Pinpoint the cell where the given text exists, returning its [x, y] midpoint coordinate. 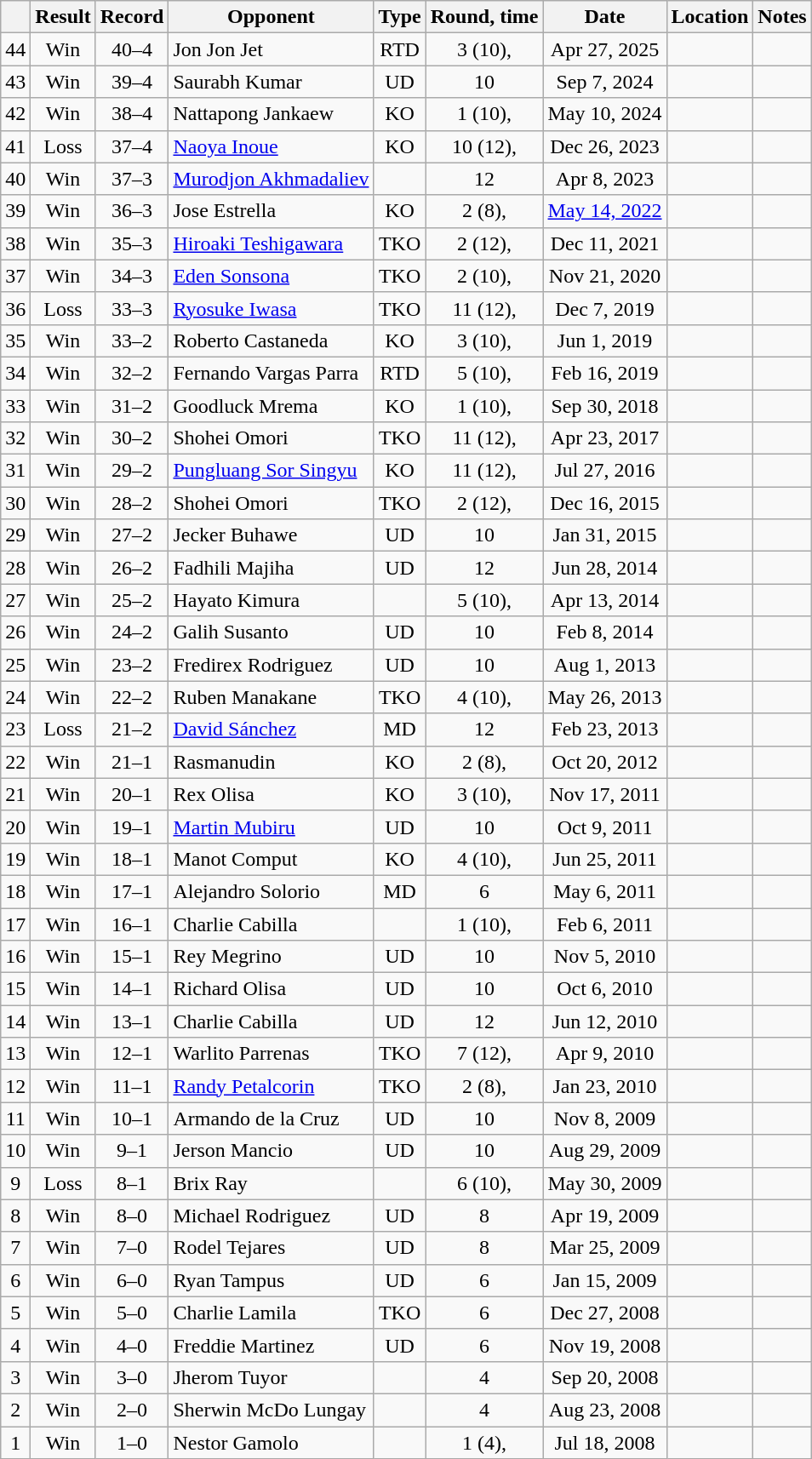
Nov 17, 2011 [604, 794]
8–1 [132, 1183]
Murodjon Akhmadaliev [271, 179]
30 [15, 503]
31 [15, 471]
Randy Petalcorin [271, 1086]
Aug 23, 2008 [604, 1410]
Jun 1, 2019 [604, 340]
Apr 19, 2009 [604, 1216]
10 (12), [484, 146]
Nov 8, 2009 [604, 1119]
13–1 [132, 1021]
Armando de la Cruz [271, 1119]
Dec 11, 2021 [604, 243]
Apr 13, 2014 [604, 600]
Nov 19, 2008 [604, 1345]
Apr 27, 2025 [604, 49]
44 [15, 49]
7–0 [132, 1248]
19–1 [132, 827]
Galih Susanto [271, 632]
40–4 [132, 49]
Charlie Lamila [271, 1313]
26–2 [132, 568]
35–3 [132, 243]
Richard Olisa [271, 989]
23–2 [132, 665]
3 [15, 1377]
Jul 27, 2016 [604, 471]
1 (4), [484, 1443]
Fernando Vargas Parra [271, 373]
28 [15, 568]
2 (10), [484, 276]
Aug 29, 2009 [604, 1151]
Round, time [484, 17]
33–2 [132, 340]
Aug 1, 2013 [604, 665]
40 [15, 179]
1–0 [132, 1443]
Martin Mubiru [271, 827]
30–2 [132, 438]
Dec 27, 2008 [604, 1313]
Nattapong Jankaew [271, 114]
22 [15, 762]
Rey Megrino [271, 957]
32 [15, 438]
34 [15, 373]
Oct 20, 2012 [604, 762]
27 [15, 600]
5–0 [132, 1313]
Oct 9, 2011 [604, 827]
9 [15, 1183]
May 26, 2013 [604, 697]
Naoya Inoue [271, 146]
Fredirex Rodriguez [271, 665]
39 [15, 211]
18 [15, 891]
12–1 [132, 1054]
Jherom Tuyor [271, 1377]
17–1 [132, 891]
Location [710, 17]
11–1 [132, 1086]
Jan 31, 2015 [604, 535]
Brix Ray [271, 1183]
Dec 7, 2019 [604, 308]
Rex Olisa [271, 794]
Rasmanudin [271, 762]
37–3 [132, 179]
35 [15, 340]
21–2 [132, 729]
Jon Jon Jet [271, 49]
2–0 [132, 1410]
6–0 [132, 1280]
22–2 [132, 697]
19 [15, 859]
10–1 [132, 1119]
Jun 28, 2014 [604, 568]
2 [15, 1410]
Apr 23, 2017 [604, 438]
11 [15, 1119]
29–2 [132, 471]
41 [15, 146]
31–2 [132, 406]
23 [15, 729]
May 14, 2022 [604, 211]
20–1 [132, 794]
Fadhili Majiha [271, 568]
Ruben Manakane [271, 697]
37–4 [132, 146]
Hayato Kimura [271, 600]
21 [15, 794]
14–1 [132, 989]
5 [15, 1313]
20 [15, 827]
Sep 20, 2008 [604, 1377]
24 [15, 697]
24–2 [132, 632]
Apr 9, 2010 [604, 1054]
Feb 23, 2013 [604, 729]
Dec 26, 2023 [604, 146]
32–2 [132, 373]
13 [15, 1054]
May 10, 2024 [604, 114]
Roberto Castaneda [271, 340]
Notes [782, 17]
Feb 16, 2019 [604, 373]
Dec 16, 2015 [604, 503]
9–1 [132, 1151]
Oct 6, 2010 [604, 989]
May 30, 2009 [604, 1183]
Jose Estrella [271, 211]
Warlito Parrenas [271, 1054]
26 [15, 632]
Feb 8, 2014 [604, 632]
Jerson Mancio [271, 1151]
1 [15, 1443]
4–0 [132, 1345]
Mar 25, 2009 [604, 1248]
Result [63, 17]
Nov 21, 2020 [604, 276]
21–1 [132, 762]
3–0 [132, 1377]
Type [400, 17]
Saurabh Kumar [271, 82]
33 [15, 406]
Nestor Gamolo [271, 1443]
Alejandro Solorio [271, 891]
Freddie Martinez [271, 1345]
34–3 [132, 276]
Sep 30, 2018 [604, 406]
Michael Rodriguez [271, 1216]
Rodel Tejares [271, 1248]
38–4 [132, 114]
42 [15, 114]
25 [15, 665]
Nov 5, 2010 [604, 957]
16–1 [132, 924]
Feb 6, 2011 [604, 924]
Jan 15, 2009 [604, 1280]
17 [15, 924]
29 [15, 535]
Ryosuke Iwasa [271, 308]
Hiroaki Teshigawara [271, 243]
Sep 7, 2024 [604, 82]
Ryan Tampus [271, 1280]
May 6, 2011 [604, 891]
15–1 [132, 957]
25–2 [132, 600]
14 [15, 1021]
43 [15, 82]
7 [15, 1248]
27–2 [132, 535]
28–2 [132, 503]
36 [15, 308]
16 [15, 957]
8–0 [132, 1216]
Jun 12, 2010 [604, 1021]
7 (12), [484, 1054]
36–3 [132, 211]
Manot Comput [271, 859]
Jecker Buhawe [271, 535]
38 [15, 243]
Goodluck Mrema [271, 406]
Date [604, 17]
33–3 [132, 308]
18–1 [132, 859]
15 [15, 989]
David Sánchez [271, 729]
Apr 8, 2023 [604, 179]
Eden Sonsona [271, 276]
Sherwin McDo Lungay [271, 1410]
Record [132, 17]
6 (10), [484, 1183]
Pungluang Sor Singyu [271, 471]
39–4 [132, 82]
Opponent [271, 17]
Jul 18, 2008 [604, 1443]
37 [15, 276]
Jan 23, 2010 [604, 1086]
Jun 25, 2011 [604, 859]
